Locate the cell with the specified text and output its (X, Y) center coordinate. 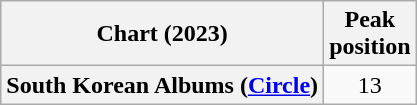
Chart (2023) (162, 34)
South Korean Albums (Circle) (162, 85)
13 (370, 85)
Peakposition (370, 34)
